From the cell containing the given text, extract its center point as [x, y] coordinate. 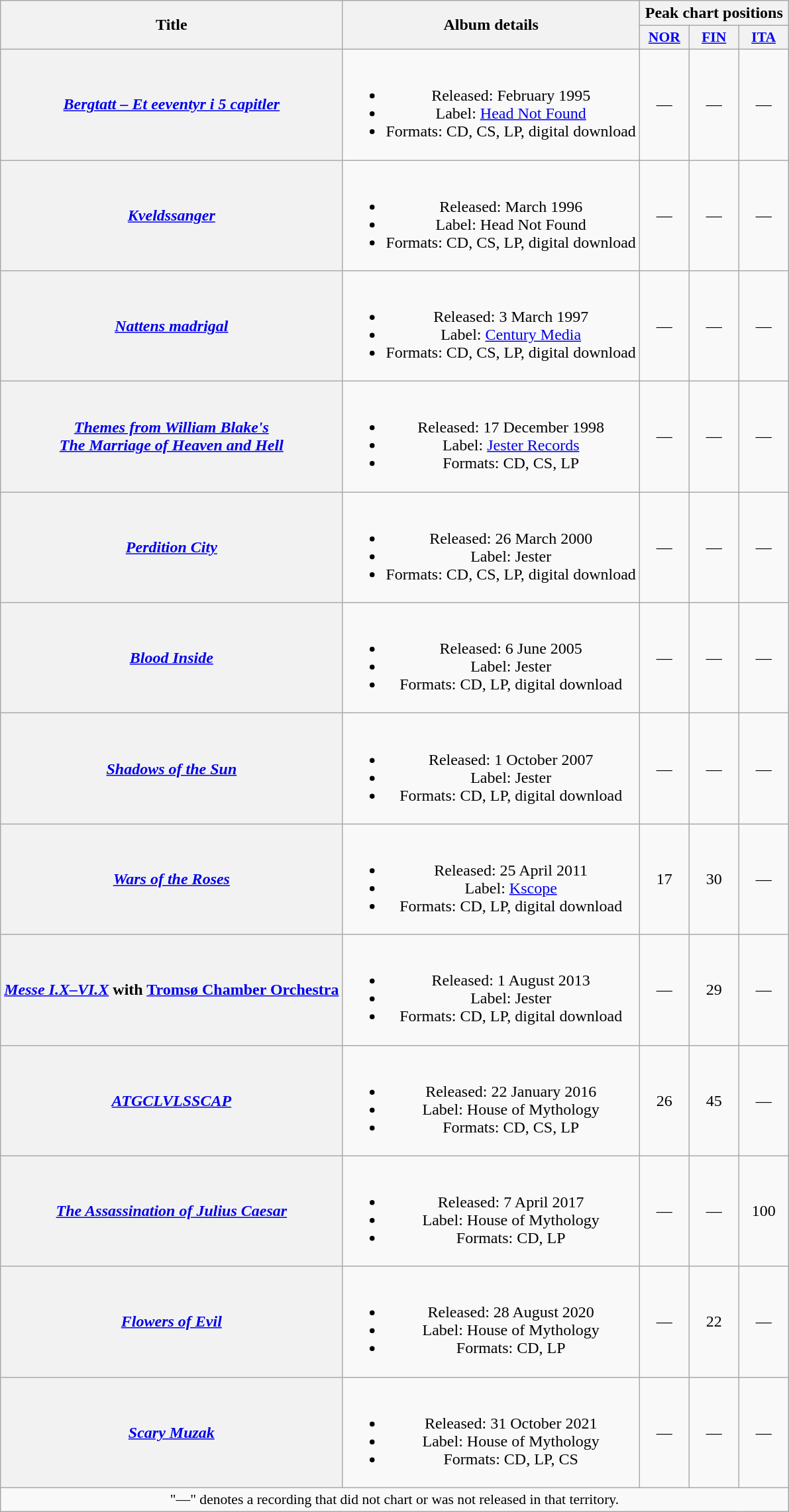
Peak chart positions [714, 13]
22 [714, 1322]
Themes from William Blake'sThe Marriage of Heaven and Hell [172, 437]
17 [664, 880]
Released: 3 March 1997Label: Century MediaFormats: CD, CS, LP, digital download [491, 326]
Released: 31 October 2021Label: House of MythologyFormats: CD, LP, CS [491, 1432]
Released: 28 August 2020Label: House of MythologyFormats: CD, LP [491, 1322]
ATGCLVLSSCAP [172, 1101]
Released: 1 October 2007Label: JesterFormats: CD, LP, digital download [491, 768]
Released: March 1996Label: Head Not FoundFormats: CD, CS, LP, digital download [491, 216]
Title [172, 25]
Messe I.X–VI.X with Tromsø Chamber Orchestra [172, 989]
Flowers of Evil [172, 1322]
Released: 17 December 1998Label: Jester RecordsFormats: CD, CS, LP [491, 437]
29 [714, 989]
Kveldssanger [172, 216]
Wars of the Roses [172, 880]
FIN [714, 38]
Released: 1 August 2013Label: JesterFormats: CD, LP, digital download [491, 989]
30 [714, 880]
Released: February 1995Label: Head Not FoundFormats: CD, CS, LP, digital download [491, 105]
Nattens madrigal [172, 326]
The Assassination of Julius Caesar [172, 1211]
Released: 26 March 2000Label: JesterFormats: CD, CS, LP, digital download [491, 547]
Scary Muzak [172, 1432]
Released: 6 June 2005Label: JesterFormats: CD, LP, digital download [491, 658]
Perdition City [172, 547]
Blood Inside [172, 658]
NOR [664, 38]
Released: 25 April 2011Label: KscopeFormats: CD, LP, digital download [491, 880]
Released: 22 January 2016Label: House of MythologyFormats: CD, CS, LP [491, 1101]
26 [664, 1101]
Shadows of the Sun [172, 768]
Album details [491, 25]
Released: 7 April 2017Label: House of MythologyFormats: CD, LP [491, 1211]
100 [763, 1211]
ITA [763, 38]
"—" denotes a recording that did not chart or was not released in that territory. [395, 1499]
Bergtatt – Et eeventyr i 5 capitler [172, 105]
45 [714, 1101]
